Find where the given text appears and provide that cell's center as (x, y) coordinate. 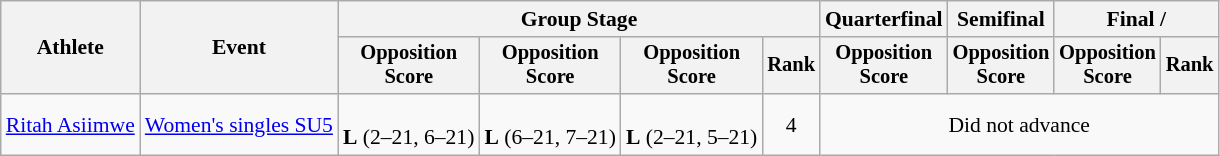
Group Stage (579, 19)
Did not advance (1019, 124)
Semifinal (1002, 19)
Ritah Asiimwe (70, 124)
Final / (1136, 19)
4 (791, 124)
Quarterfinal (884, 19)
Women's singles SU5 (239, 124)
L (6–21, 7–21) (550, 124)
Athlete (70, 48)
L (2–21, 5–21) (692, 124)
Event (239, 48)
L (2–21, 6–21) (408, 124)
